Locate the cell with the specified text and output its [X, Y] center coordinate. 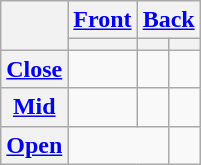
Mid [34, 107]
Open [34, 145]
Front [102, 20]
Back [168, 20]
Close [34, 69]
